From the cell containing the given text, extract its center point as [X, Y] coordinate. 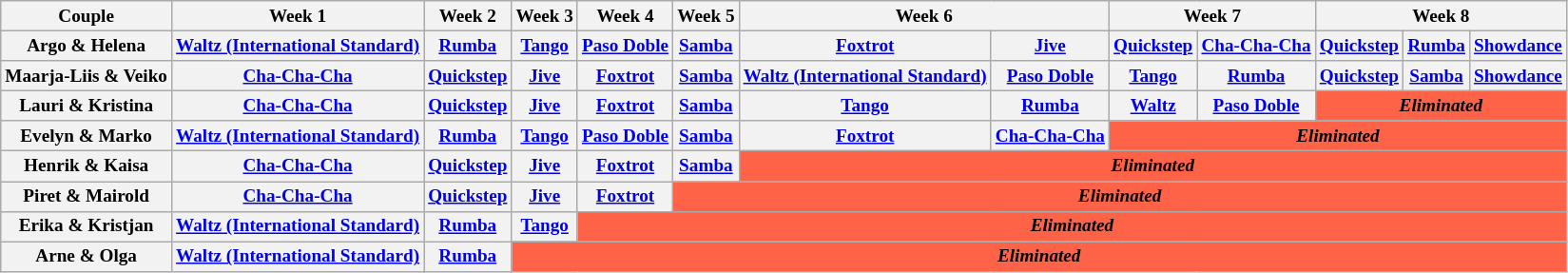
Maarja-Liis & Veiko [87, 76]
Week 8 [1441, 16]
Week 5 [706, 16]
Couple [87, 16]
Week 1 [299, 16]
Erika & Kristjan [87, 226]
Week 4 [625, 16]
Lauri & Kristina [87, 106]
Henrik & Kaisa [87, 166]
Week 7 [1213, 16]
Piret & Mairold [87, 196]
Week 6 [924, 16]
Waltz [1153, 106]
Week 3 [544, 16]
Week 2 [468, 16]
Arne & Olga [87, 257]
Argo & Helena [87, 46]
Evelyn & Marko [87, 136]
